Pinpoint the cell where the given text exists, returning its [x, y] midpoint coordinate. 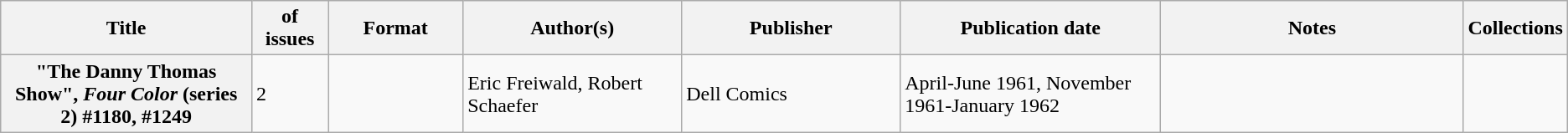
April-June 1961, November 1961-January 1962 [1030, 94]
Title [126, 28]
Publication date [1030, 28]
of issues [290, 28]
Eric Freiwald, Robert Schaefer [573, 94]
"The Danny Thomas Show", Four Color (series 2) #1180, #1249 [126, 94]
Format [395, 28]
Notes [1312, 28]
Author(s) [573, 28]
Publisher [791, 28]
Dell Comics [791, 94]
2 [290, 94]
Collections [1515, 28]
